Scan for the cell matching the given text and deliver its (X, Y) coordinate at center. 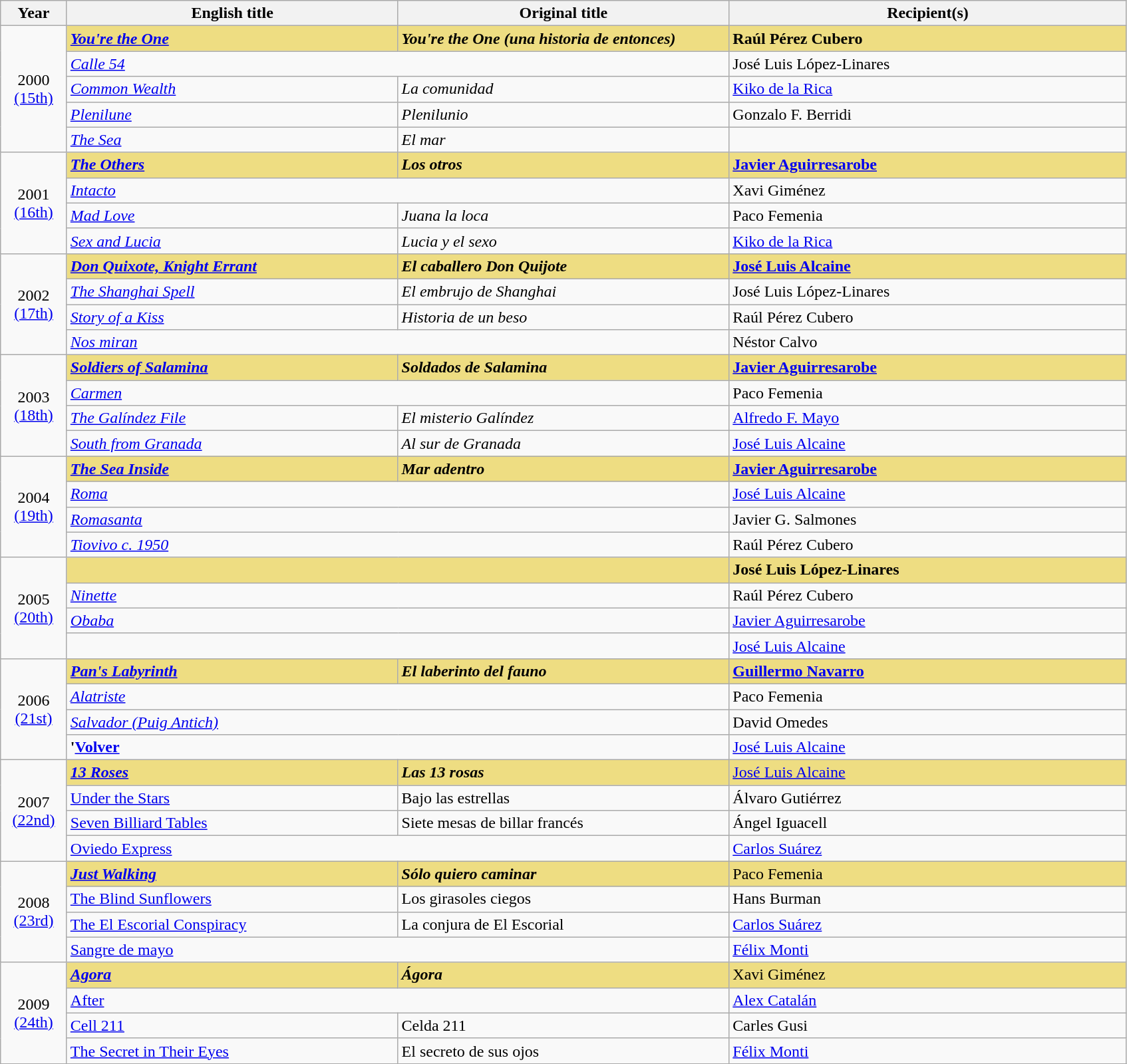
Al sur de Granada (563, 444)
La comunidad (563, 89)
Néstor Calvo (927, 342)
El mar (563, 140)
You're the One (232, 39)
Historia de un beso (563, 317)
Seven Billiard Tables (232, 823)
Los otros (563, 165)
Obaba (398, 620)
You're the One (una historia de entonces) (563, 39)
Siete mesas de billar francés (563, 823)
Just Walking (232, 874)
Soldados de Salamina (563, 368)
El caballero Don Quijote (563, 266)
Story of a Kiss (232, 317)
Agora (232, 975)
Don Quixote, Knight Errant (232, 266)
2009(24th) (34, 1013)
Sólo quiero caminar (563, 874)
Ágora (563, 975)
Las 13 rosas (563, 773)
2007(22nd) (34, 811)
Salvador (Puig Antich) (398, 722)
Intacto (398, 190)
Bajo las estrellas (563, 798)
Sangre de mayo (398, 950)
Year (34, 13)
La conjura de El Escorial (563, 924)
Juana la loca (563, 215)
Mad Love (232, 215)
Tiovivo c. 1950 (398, 545)
2004(19th) (34, 507)
Pan's Labyrinth (232, 671)
Mar adentro (563, 469)
Hans Burman (927, 899)
Los girasoles ciegos (563, 899)
2001(16th) (34, 203)
Alex Catalán (927, 1000)
2002(17th) (34, 304)
El misterio Galíndez (563, 418)
13 Roses (232, 773)
The Shanghai Spell (232, 291)
David Omedes (927, 722)
Romasanta (398, 519)
Javier G. Salmones (927, 519)
Nos miran (398, 342)
Roma (398, 494)
Carmen (398, 393)
Original title (563, 13)
Gonzalo F. Berridi (927, 114)
Common Wealth (232, 89)
After (398, 1000)
Lucia y el sexo (563, 241)
2008(23rd) (34, 912)
Sex and Lucia (232, 241)
2005(20th) (34, 608)
Alatriste (398, 696)
Ángel Iguacell (927, 823)
Plenilunio (563, 114)
South from Granada (232, 444)
Carles Gusi (927, 1025)
The El Escorial Conspiracy (232, 924)
English title (232, 13)
The Others (232, 165)
Celda 211 (563, 1025)
Ninette (398, 595)
Cell 211 (232, 1025)
The Sea (232, 140)
2000(15th) (34, 89)
Plenilune (232, 114)
Soldiers of Salamina (232, 368)
Calle 54 (398, 64)
Álvaro Gutiérrez (927, 798)
The Sea Inside (232, 469)
2006(21st) (34, 709)
Under the Stars (232, 798)
El secreto de sus ojos (563, 1051)
El embrujo de Shanghai (563, 291)
El laberinto del fauno (563, 671)
The Blind Sunflowers (232, 899)
Alfredo F. Mayo (927, 418)
'Volver (398, 747)
Recipient(s) (927, 13)
The Galíndez File (232, 418)
Oviedo Express (398, 849)
Guillermo Navarro (927, 671)
2003(18th) (34, 406)
The Secret in Their Eyes (232, 1051)
